Locate the cell with the specified text and output its (x, y) center coordinate. 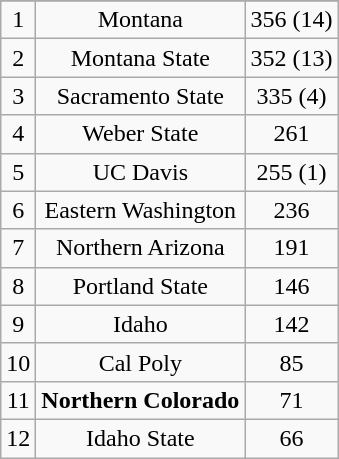
Montana State (140, 58)
7 (18, 248)
66 (292, 438)
Northern Colorado (140, 400)
10 (18, 362)
2 (18, 58)
85 (292, 362)
Idaho (140, 324)
255 (1) (292, 172)
236 (292, 210)
Portland State (140, 286)
Idaho State (140, 438)
146 (292, 286)
Montana (140, 20)
Weber State (140, 134)
261 (292, 134)
142 (292, 324)
3 (18, 96)
UC Davis (140, 172)
356 (14) (292, 20)
Eastern Washington (140, 210)
1 (18, 20)
352 (13) (292, 58)
8 (18, 286)
4 (18, 134)
191 (292, 248)
335 (4) (292, 96)
Cal Poly (140, 362)
12 (18, 438)
Sacramento State (140, 96)
71 (292, 400)
9 (18, 324)
6 (18, 210)
5 (18, 172)
Northern Arizona (140, 248)
11 (18, 400)
